Capture the cell that displays the provided text and extract its [x, y] central coordinate. 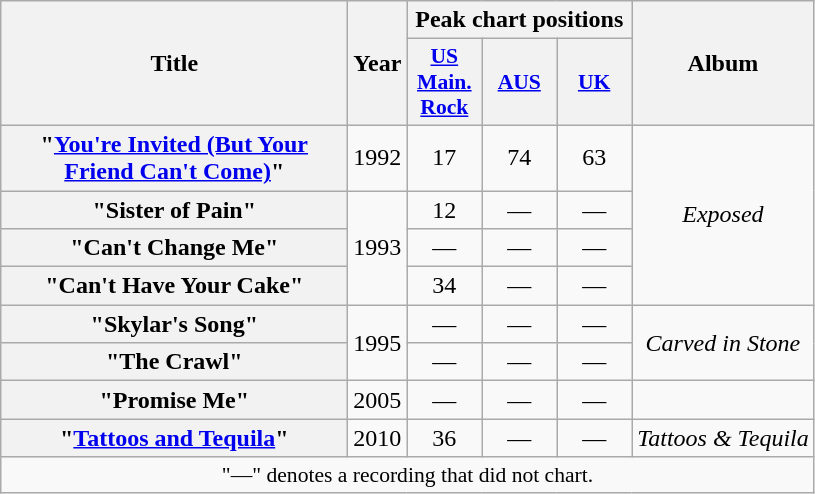
AUS [520, 82]
2010 [378, 438]
Title [174, 64]
12 [444, 209]
34 [444, 286]
Tattoos & Tequila [724, 438]
"—" denotes a recording that did not chart. [408, 475]
17 [444, 158]
Exposed [724, 214]
"Tattoos and Tequila" [174, 438]
"Can't Change Me" [174, 248]
"Skylar's Song" [174, 324]
USMain.Rock [444, 82]
Year [378, 64]
"You're Invited (But Your Friend Can't Come)" [174, 158]
1993 [378, 247]
1992 [378, 158]
"Can't Have Your Cake" [174, 286]
Carved in Stone [724, 343]
2005 [378, 400]
36 [444, 438]
"Promise Me" [174, 400]
Album [724, 64]
1995 [378, 343]
UK [594, 82]
"The Crawl" [174, 362]
74 [520, 158]
Peak chart positions [520, 20]
"Sister of Pain" [174, 209]
63 [594, 158]
